From the cell containing the given text, extract its center point as (x, y) coordinate. 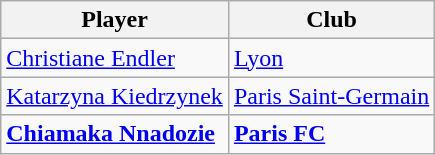
Christiane Endler (115, 58)
Katarzyna Kiedrzynek (115, 96)
Player (115, 20)
Club (331, 20)
Chiamaka Nnadozie (115, 134)
Lyon (331, 58)
Paris FC (331, 134)
Paris Saint-Germain (331, 96)
